Scan for the cell matching the given text and deliver its [X, Y] coordinate at center. 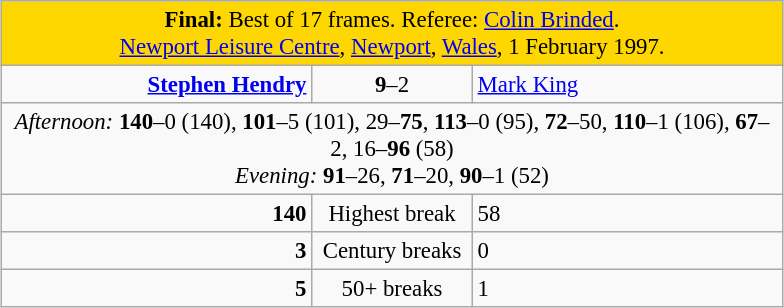
Final: Best of 17 frames. Referee: Colin Brinded. Newport Leisure Centre, Newport, Wales, 1 February 1997. [392, 34]
1 [628, 289]
58 [628, 214]
50+ breaks [392, 289]
Century breaks [392, 251]
140 [156, 214]
Afternoon: 140–0 (140), 101–5 (101), 29–75, 113–0 (95), 72–50, 110–1 (106), 67–2, 16–96 (58)Evening: 91–26, 71–20, 90–1 (52) [392, 149]
5 [156, 289]
3 [156, 251]
Mark King [628, 85]
9–2 [392, 85]
0 [628, 251]
Highest break [392, 214]
Stephen Hendry [156, 85]
